Locate the cell with the specified text and output its (X, Y) center coordinate. 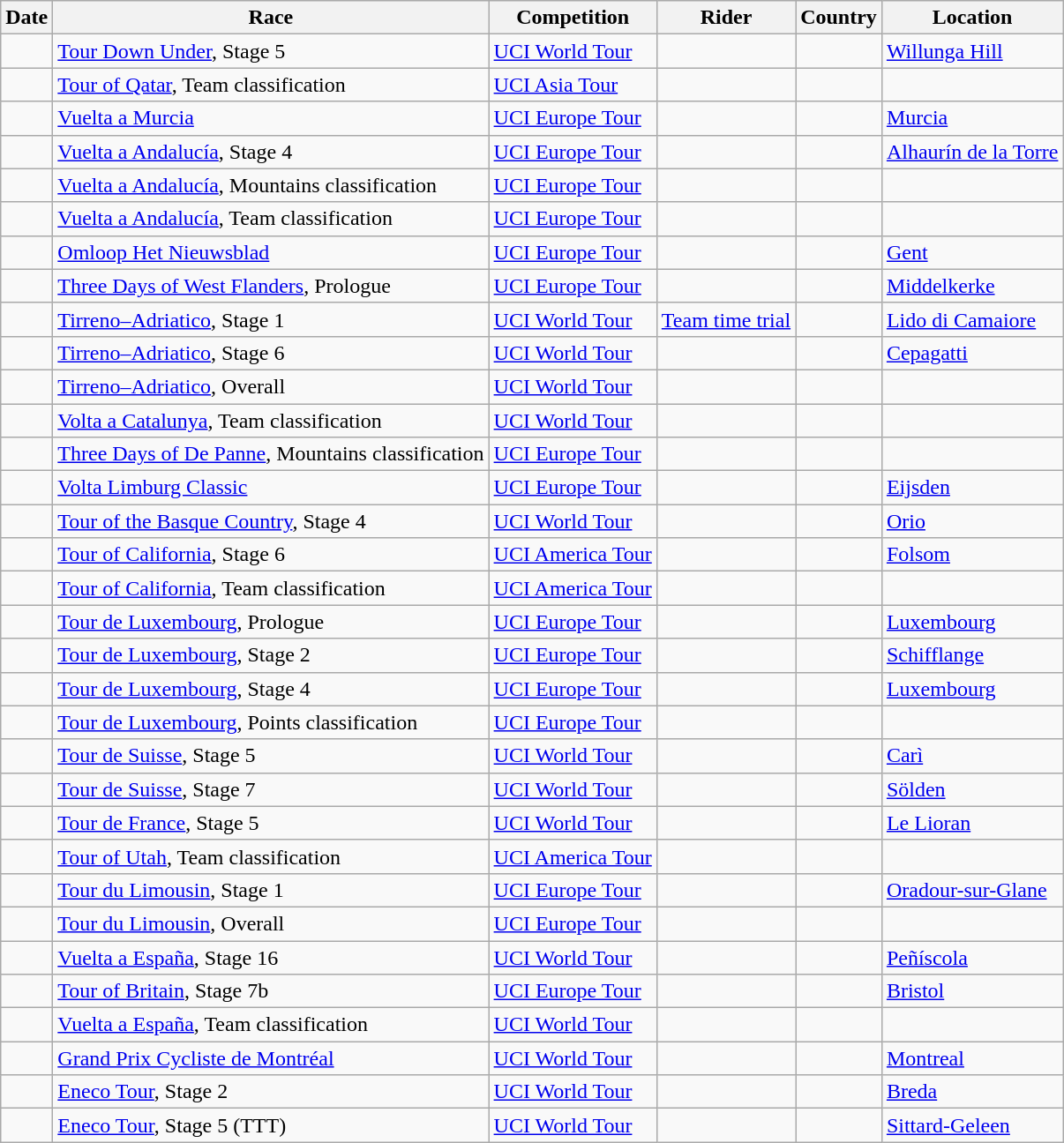
Vuelta a Andalucía, Mountains classification (271, 185)
Three Days of De Panne, Mountains classification (271, 454)
Omloop Het Nieuwsblad (271, 252)
UCI Asia Tour (573, 85)
Bristol (972, 991)
Alhaurín de la Torre (972, 152)
Sölden (972, 789)
Folsom (972, 555)
Gent (972, 252)
Carì (972, 756)
Vuelta a Andalucía, Team classification (271, 219)
Tour de France, Stage 5 (271, 823)
Volta Limburg Classic (271, 488)
Tour of the Basque Country, Stage 4 (271, 521)
Tour du Limousin, Stage 1 (271, 890)
Grand Prix Cycliste de Montréal (271, 1058)
Middelkerke (972, 286)
Tour of California, Team classification (271, 588)
Three Days of West Flanders, Prologue (271, 286)
Tour de Suisse, Stage 5 (271, 756)
Sittard-Geleen (972, 1125)
Race (271, 18)
Vuelta a España, Team classification (271, 1025)
Eijsden (972, 488)
Date (26, 18)
Breda (972, 1092)
Murcia (972, 118)
Team time trial (725, 319)
Tirreno–Adriatico, Stage 6 (271, 353)
Le Lioran (972, 823)
Tour of Utah, Team classification (271, 856)
Cepagatti (972, 353)
Tour de Luxembourg, Stage 4 (271, 689)
Rider (725, 18)
Willunga Hill (972, 51)
Montreal (972, 1058)
Tour of Britain, Stage 7b (271, 991)
Tour du Limousin, Overall (271, 923)
Competition (573, 18)
Vuelta a Murcia (271, 118)
Tirreno–Adriatico, Overall (271, 386)
Country (839, 18)
Location (972, 18)
Lido di Camaiore (972, 319)
Oradour-sur-Glane (972, 890)
Tour of Qatar, Team classification (271, 85)
Tirreno–Adriatico, Stage 1 (271, 319)
Peñíscola (972, 957)
Vuelta a España, Stage 16 (271, 957)
Tour de Luxembourg, Stage 2 (271, 655)
Tour de Luxembourg, Points classification (271, 722)
Orio (972, 521)
Eneco Tour, Stage 2 (271, 1092)
Vuelta a Andalucía, Stage 4 (271, 152)
Tour Down Under, Stage 5 (271, 51)
Tour de Suisse, Stage 7 (271, 789)
Schifflange (972, 655)
Tour de Luxembourg, Prologue (271, 622)
Volta a Catalunya, Team classification (271, 421)
Eneco Tour, Stage 5 (TTT) (271, 1125)
Tour of California, Stage 6 (271, 555)
